Output the (X, Y) coordinate of the center of the cell containing the given text.  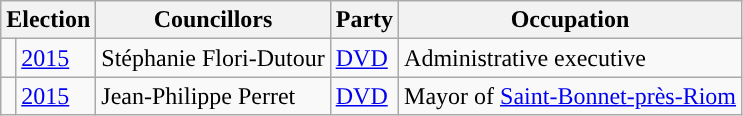
Stéphanie Flori-Dutour (213, 58)
Jean-Philippe Perret (213, 96)
Party (364, 20)
Administrative executive (570, 58)
Councillors (213, 20)
Mayor of Saint-Bonnet-près-Riom (570, 96)
Occupation (570, 20)
Election (48, 20)
